Detect which cell encompasses the target text, then output its (x, y) center coordinate. 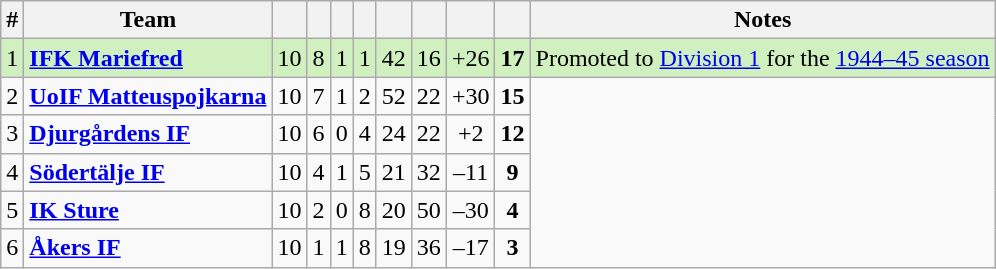
IFK Mariefred (148, 58)
20 (394, 210)
+2 (470, 134)
Team (148, 20)
50 (428, 210)
–30 (470, 210)
Notes (762, 20)
15 (512, 96)
42 (394, 58)
UoIF Matteuspojkarna (148, 96)
32 (428, 172)
21 (394, 172)
17 (512, 58)
52 (394, 96)
+26 (470, 58)
9 (512, 172)
7 (318, 96)
IK Sture (148, 210)
+30 (470, 96)
–11 (470, 172)
19 (394, 248)
16 (428, 58)
# (12, 20)
Åkers IF (148, 248)
Södertälje IF (148, 172)
36 (428, 248)
24 (394, 134)
Promoted to Division 1 for the 1944–45 season (762, 58)
–17 (470, 248)
Djurgårdens IF (148, 134)
12 (512, 134)
